For the text-containing cell, return its midpoint in (x, y) coordinate format. 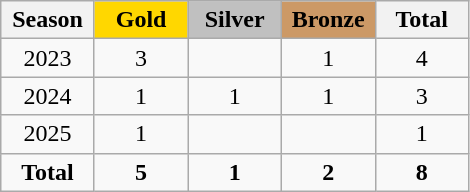
5 (141, 172)
Season (48, 20)
Gold (141, 20)
2 (328, 172)
Bronze (328, 20)
Silver (235, 20)
2023 (48, 58)
8 (422, 172)
2024 (48, 96)
4 (422, 58)
2025 (48, 134)
